Pinpoint the cell where the given text exists, returning its [X, Y] midpoint coordinate. 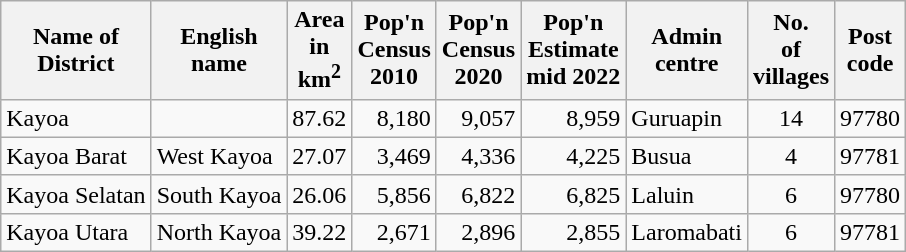
Kayoa [76, 118]
4 [790, 156]
South Kayoa [219, 194]
2,671 [394, 232]
8,959 [574, 118]
North Kayoa [219, 232]
6,825 [574, 194]
27.07 [320, 156]
Kayoa Selatan [76, 194]
Laromabati [687, 232]
West Kayoa [219, 156]
Pop'nCensus2020 [478, 50]
Kayoa Barat [76, 156]
Englishname [219, 50]
14 [790, 118]
26.06 [320, 194]
3,469 [394, 156]
2,855 [574, 232]
Name ofDistrict [76, 50]
4,225 [574, 156]
9,057 [478, 118]
Pop'nEstimatemid 2022 [574, 50]
Busua [687, 156]
Laluin [687, 194]
Areain km2 [320, 50]
39.22 [320, 232]
2,896 [478, 232]
87.62 [320, 118]
6,822 [478, 194]
Postcode [870, 50]
8,180 [394, 118]
Admincentre [687, 50]
Kayoa Utara [76, 232]
No.ofvillages [790, 50]
5,856 [394, 194]
4,336 [478, 156]
Guruapin [687, 118]
Pop'nCensus2010 [394, 50]
